From the cell containing the given text, extract its center point as (X, Y) coordinate. 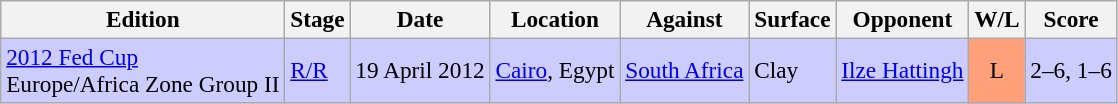
Opponent (902, 19)
Date (420, 19)
Location (555, 19)
Stage (318, 19)
L (997, 70)
Surface (792, 19)
Score (1071, 19)
Edition (143, 19)
19 April 2012 (420, 70)
South Africa (684, 70)
Clay (792, 70)
Cairo, Egypt (555, 70)
R/R (318, 70)
2–6, 1–6 (1071, 70)
2012 Fed Cup Europe/Africa Zone Group II (143, 70)
Ilze Hattingh (902, 70)
W/L (997, 19)
Against (684, 19)
